Determine the [x, y] coordinate at the center of the cell enclosing the given text.  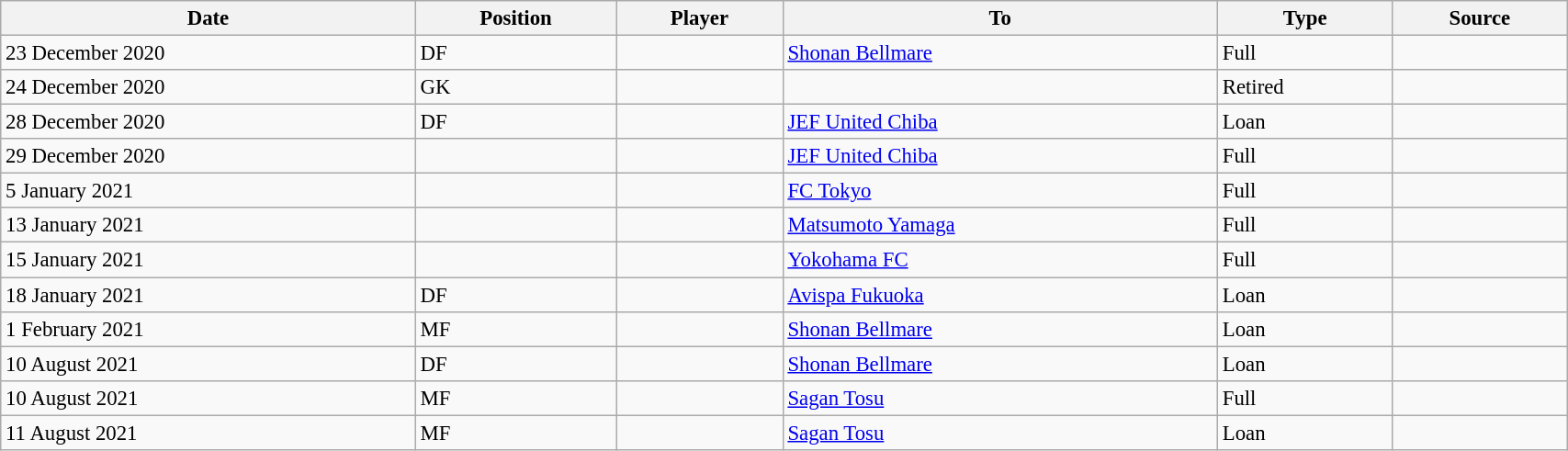
Player [700, 18]
1 February 2021 [208, 329]
15 January 2021 [208, 260]
FC Tokyo [999, 191]
11 August 2021 [208, 433]
Position [516, 18]
Type [1304, 18]
23 December 2020 [208, 53]
To [999, 18]
Avispa Fukuoka [999, 295]
29 December 2020 [208, 156]
24 December 2020 [208, 87]
Source [1480, 18]
28 December 2020 [208, 122]
13 January 2021 [208, 225]
Retired [1304, 87]
Yokohama FC [999, 260]
Date [208, 18]
GK [516, 87]
Matsumoto Yamaga [999, 225]
5 January 2021 [208, 191]
18 January 2021 [208, 295]
